Return the [x, y] coordinate for the center point of the cell that contains the specified text.  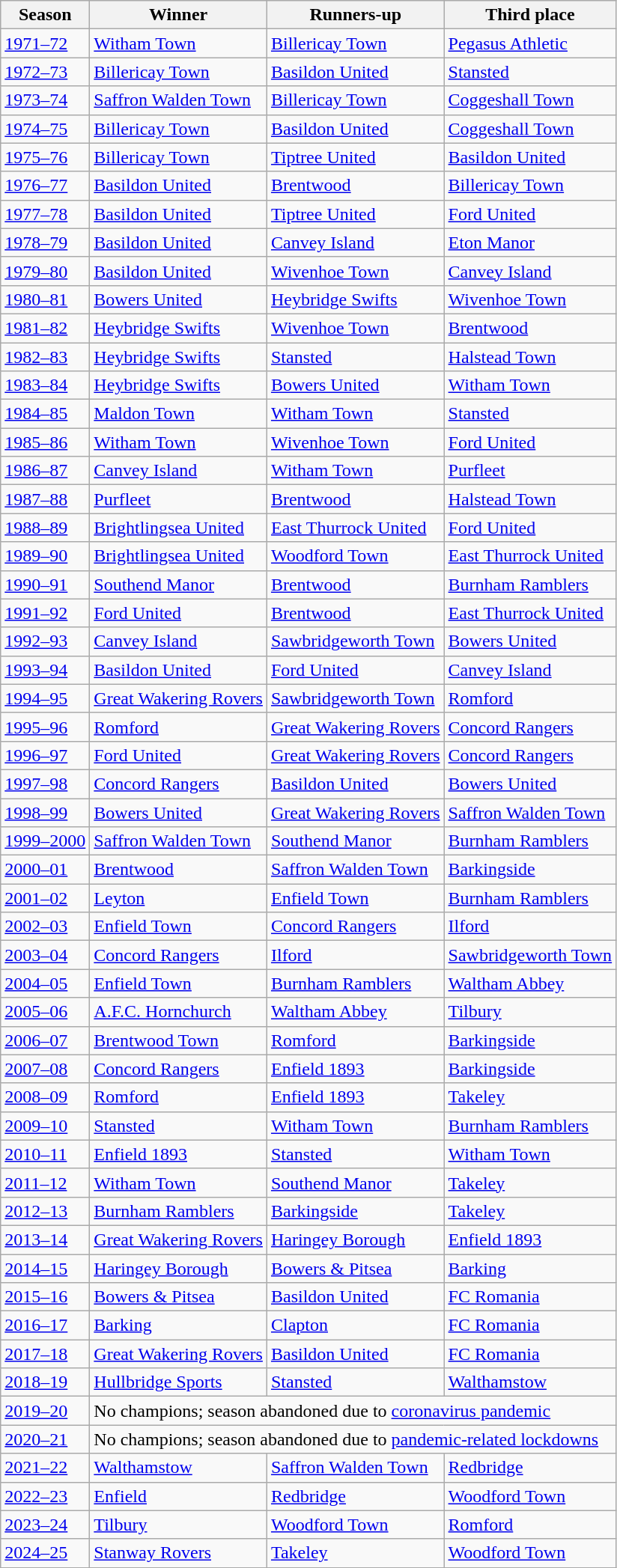
2020–21 [45, 1439]
1982–83 [45, 357]
1987–88 [45, 499]
Stanway Rovers [178, 1553]
2001–02 [45, 898]
1992–93 [45, 641]
Third place [530, 15]
Leyton [178, 898]
Enfield [178, 1496]
Maldon Town [178, 414]
1986–87 [45, 471]
A.F.C. Hornchurch [178, 1012]
2019–20 [45, 1411]
1988–89 [45, 528]
1979–80 [45, 271]
2021–22 [45, 1468]
2012–13 [45, 1211]
2018–19 [45, 1382]
Runners-up [355, 15]
2006–07 [45, 1040]
1989–90 [45, 556]
2015–16 [45, 1297]
1976–77 [45, 186]
2013–14 [45, 1239]
1998–99 [45, 812]
2011–12 [45, 1183]
1996–97 [45, 755]
2007–08 [45, 1069]
2024–25 [45, 1553]
Season [45, 15]
2014–15 [45, 1269]
1999–2000 [45, 841]
1984–85 [45, 414]
Clapton [355, 1326]
1974–75 [45, 129]
2005–06 [45, 1012]
1981–82 [45, 328]
1983–84 [45, 385]
Pegasus Athletic [530, 43]
2022–23 [45, 1496]
2000–01 [45, 870]
1971–72 [45, 43]
1993–94 [45, 670]
1980–81 [45, 299]
1972–73 [45, 72]
2017–18 [45, 1354]
1991–92 [45, 613]
1995–96 [45, 727]
2023–24 [45, 1525]
1990–91 [45, 585]
2002–03 [45, 927]
1977–78 [45, 214]
2008–09 [45, 1097]
1978–79 [45, 242]
Eton Manor [530, 242]
No champions; season abandoned due to coronavirus pandemic [353, 1411]
1975–76 [45, 157]
2016–17 [45, 1326]
2009–10 [45, 1126]
1973–74 [45, 100]
1997–98 [45, 784]
Hullbridge Sports [178, 1382]
Winner [178, 15]
No champions; season abandoned due to pandemic-related lockdowns [353, 1439]
2010–11 [45, 1154]
Brentwood Town [178, 1040]
2003–04 [45, 955]
2004–05 [45, 983]
1985–86 [45, 442]
1994–95 [45, 698]
